Extract the (x, y) coordinate from the center of the cell holding the provided text.  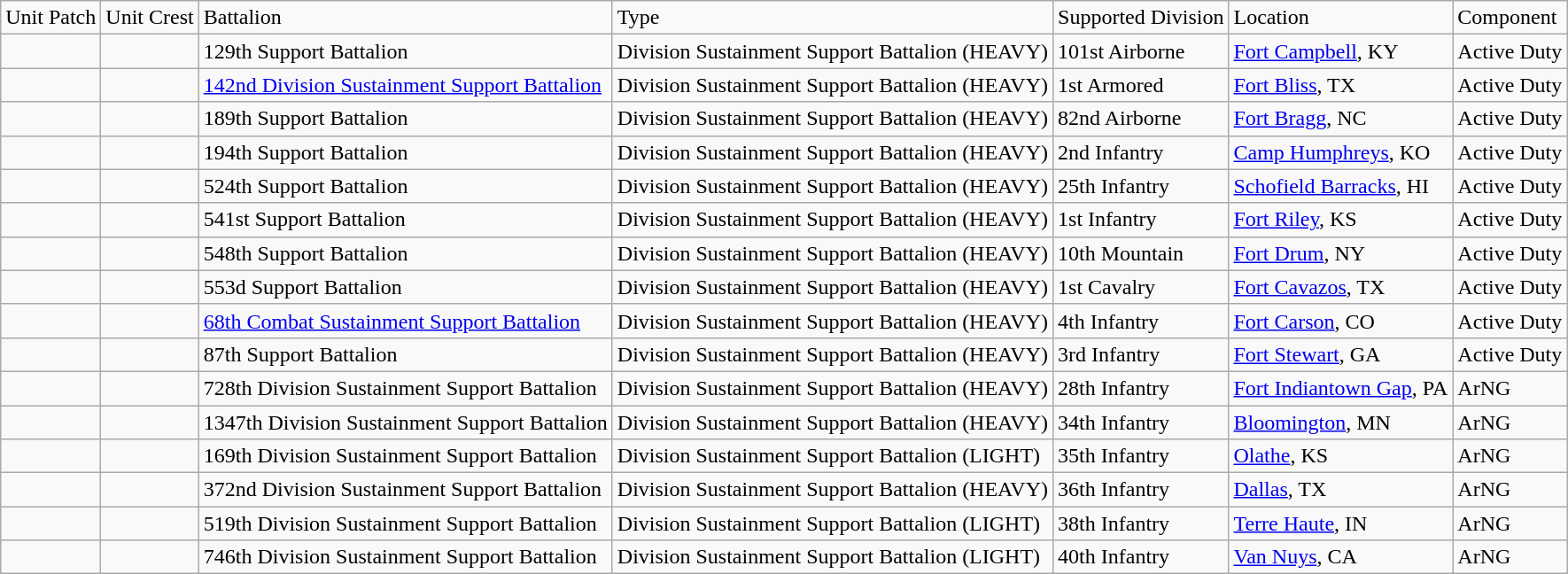
189th Support Battalion (406, 119)
34th Infantry (1141, 423)
Supported Division (1141, 18)
101st Airborne (1141, 51)
68th Combat Sustainment Support Battalion (406, 321)
Unit Crest (150, 18)
372nd Division Sustainment Support Battalion (406, 490)
519th Division Sustainment Support Battalion (406, 524)
Fort Campbell, KY (1341, 51)
Unit Patch (51, 18)
Type (833, 18)
3rd Infantry (1141, 354)
728th Division Sustainment Support Battalion (406, 388)
Van Nuys, CA (1341, 557)
169th Division Sustainment Support Battalion (406, 456)
Olathe, KS (1341, 456)
87th Support Battalion (406, 354)
548th Support Battalion (406, 253)
Terre Haute, IN (1341, 524)
Fort Indiantown Gap, PA (1341, 388)
Component (1510, 18)
1347th Division Sustainment Support Battalion (406, 423)
2nd Infantry (1141, 152)
Fort Drum, NY (1341, 253)
10th Mountain (1141, 253)
82nd Airborne (1141, 119)
Dallas, TX (1341, 490)
Schofield Barracks, HI (1341, 186)
28th Infantry (1141, 388)
Fort Stewart, GA (1341, 354)
1st Armored (1141, 85)
Fort Bragg, NC (1341, 119)
194th Support Battalion (406, 152)
Bloomington, MN (1341, 423)
1st Cavalry (1141, 287)
1st Infantry (1141, 220)
142nd Division Sustainment Support Battalion (406, 85)
Fort Riley, KS (1341, 220)
38th Infantry (1141, 524)
Battalion (406, 18)
40th Infantry (1141, 557)
4th Infantry (1141, 321)
25th Infantry (1141, 186)
36th Infantry (1141, 490)
Location (1341, 18)
Fort Carson, CO (1341, 321)
Fort Bliss, TX (1341, 85)
541st Support Battalion (406, 220)
746th Division Sustainment Support Battalion (406, 557)
524th Support Battalion (406, 186)
Camp Humphreys, KO (1341, 152)
35th Infantry (1141, 456)
553d Support Battalion (406, 287)
Fort Cavazos, TX (1341, 287)
129th Support Battalion (406, 51)
